Return (x, y) of the center of cell containing provided text 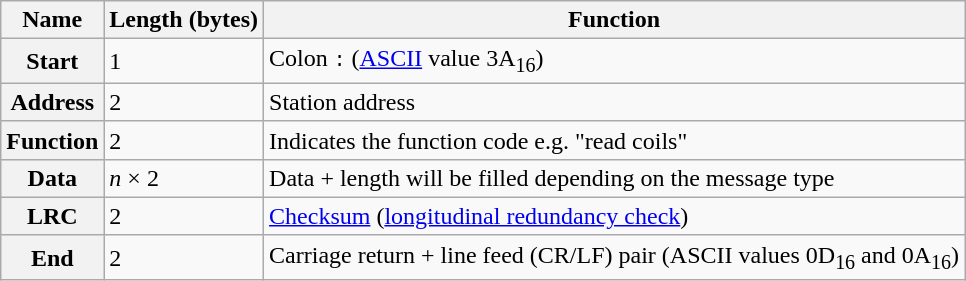
Colon : (ASCII value 3A16) (614, 61)
Station address (614, 102)
1 (184, 61)
Carriage return + line feed (CR/LF) pair (ASCII values 0D16 and 0A16) (614, 257)
LRC (52, 216)
Checksum (longitudinal redundancy check) (614, 216)
Data (52, 178)
Address (52, 102)
n × 2 (184, 178)
Indicates the function code e.g. "read coils" (614, 140)
Length (bytes) (184, 20)
Start (52, 61)
Name (52, 20)
Data + length will be filled depending on the message type (614, 178)
End (52, 257)
